Provide the (X, Y) coordinate of the cell's center where the given text is located.  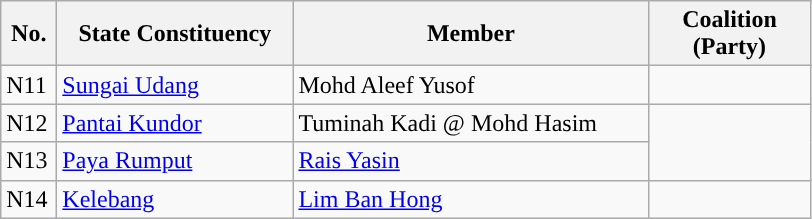
Rais Yasin (471, 161)
Tuminah Kadi @ Mohd Hasim (471, 123)
Coalition (Party) (730, 34)
N11 (29, 85)
Sungai Udang (175, 85)
Paya Rumput (175, 161)
N12 (29, 123)
Kelebang (175, 199)
N13 (29, 161)
Member (471, 34)
No. (29, 34)
State Constituency (175, 34)
Mohd Aleef Yusof (471, 85)
Lim Ban Hong (471, 199)
N14 (29, 199)
Pantai Kundor (175, 123)
